Find where the given text appears and provide that cell's center as [X, Y] coordinate. 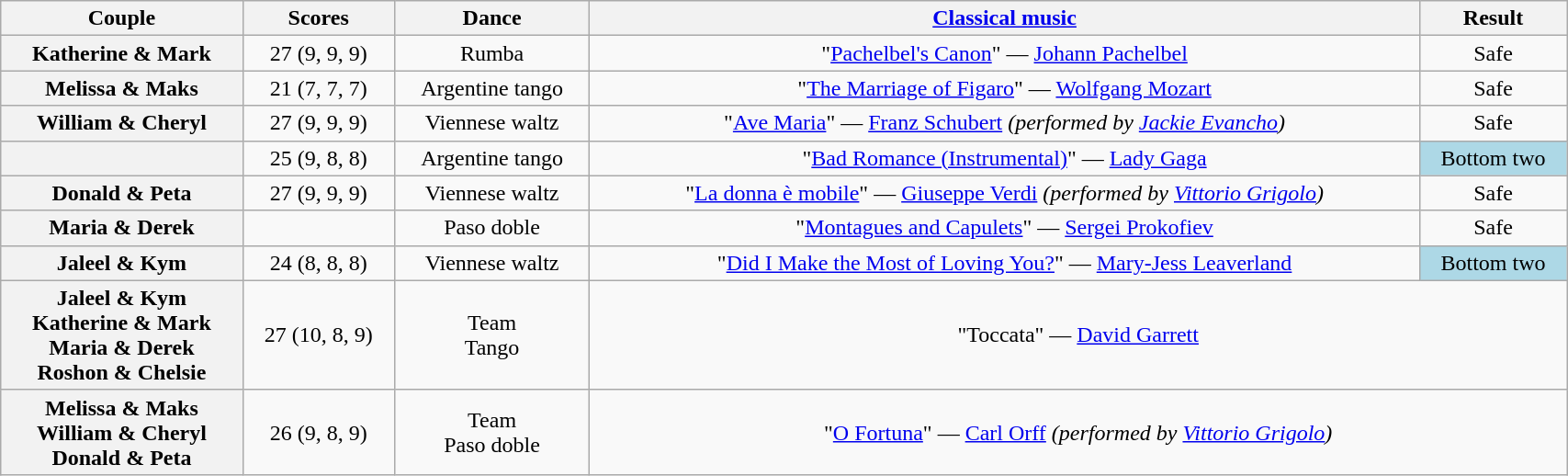
"Montagues and Capulets" — Sergei Prokofiev [1005, 228]
21 (7, 7, 7) [318, 88]
Result [1493, 18]
TeamTango [491, 334]
Katherine & Mark [121, 53]
Melissa & Maks [121, 88]
Donald & Peta [121, 193]
Jaleel & Kym [121, 263]
Dance [491, 18]
26 (9, 8, 9) [318, 432]
Rumba [491, 53]
TeamPaso doble [491, 432]
25 (9, 8, 8) [318, 158]
"Bad Romance (Instrumental)" — Lady Gaga [1005, 158]
"Did I Make the Most of Loving You?" — Mary-Jess Leaverland [1005, 263]
Jaleel & KymKatherine & MarkMaria & DerekRoshon & Chelsie [121, 334]
"The Marriage of Figaro" — Wolfgang Mozart [1005, 88]
Paso doble [491, 228]
Couple [121, 18]
Maria & Derek [121, 228]
"Pachelbel's Canon" — Johann Pachelbel [1005, 53]
Scores [318, 18]
24 (8, 8, 8) [318, 263]
"O Fortuna" — Carl Orff (performed by Vittorio Grigolo) [1078, 432]
"La donna è mobile" — Giuseppe Verdi (performed by Vittorio Grigolo) [1005, 193]
"Ave Maria" — Franz Schubert (performed by Jackie Evancho) [1005, 123]
Melissa & MaksWilliam & CherylDonald & Peta [121, 432]
Classical music [1005, 18]
27 (10, 8, 9) [318, 334]
William & Cheryl [121, 123]
"Toccata" — David Garrett [1078, 334]
